Locate the cell with the specified text and output its [X, Y] center coordinate. 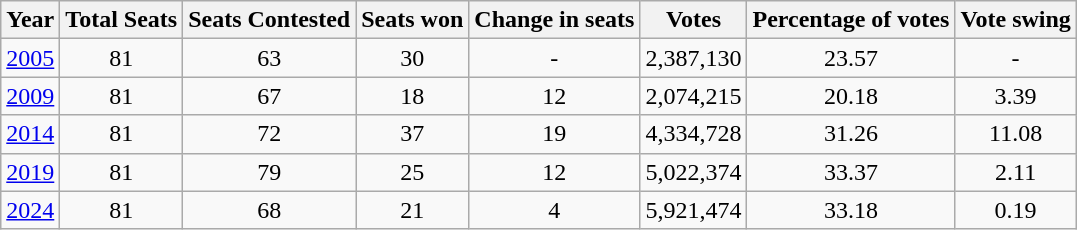
33.18 [851, 210]
37 [412, 134]
2024 [30, 210]
Votes [694, 20]
Change in seats [554, 20]
30 [412, 58]
Seats won [412, 20]
63 [270, 58]
11.08 [1016, 134]
2005 [30, 58]
5,921,474 [694, 210]
79 [270, 172]
5,022,374 [694, 172]
4 [554, 210]
68 [270, 210]
0.19 [1016, 210]
2014 [30, 134]
2.11 [1016, 172]
2,387,130 [694, 58]
31.26 [851, 134]
25 [412, 172]
3.39 [1016, 96]
Total Seats [122, 20]
2,074,215 [694, 96]
72 [270, 134]
67 [270, 96]
2019 [30, 172]
20.18 [851, 96]
Vote swing [1016, 20]
Percentage of votes [851, 20]
18 [412, 96]
21 [412, 210]
23.57 [851, 58]
19 [554, 134]
33.37 [851, 172]
Year [30, 20]
2009 [30, 96]
4,334,728 [694, 134]
Seats Contested [270, 20]
